From the cell containing the given text, extract its center point as (x, y) coordinate. 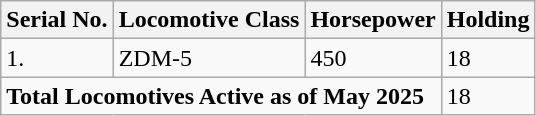
Horsepower (373, 20)
1. (57, 58)
450 (373, 58)
Holding (488, 20)
Serial No. (57, 20)
Locomotive Class (209, 20)
Total Locomotives Active as of May 2025 (221, 96)
ZDM-5 (209, 58)
